Return (x, y) of the center of cell containing provided text 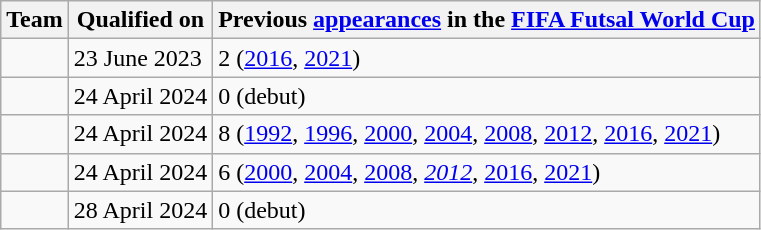
2 (2016, 2021) (487, 58)
23 June 2023 (140, 58)
Team (35, 20)
8 (1992, 1996, 2000, 2004, 2008, 2012, 2016, 2021) (487, 134)
Previous appearances in the FIFA Futsal World Cup (487, 20)
28 April 2024 (140, 210)
6 (2000, 2004, 2008, 2012, 2016, 2021) (487, 172)
Qualified on (140, 20)
